Extract the [X, Y] coordinate from the center of the cell holding the provided text.  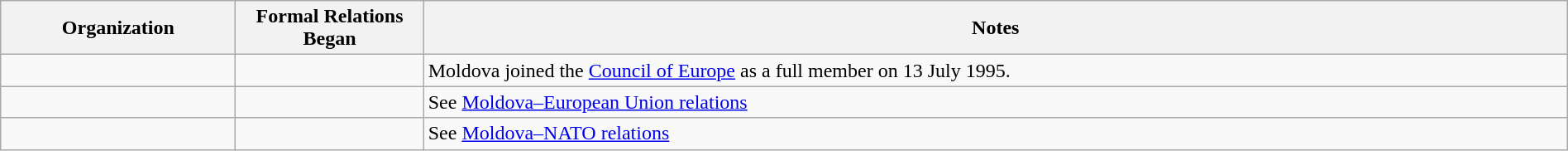
Organization [118, 28]
Notes [996, 28]
See Moldova–NATO relations [996, 134]
Formal Relations Began [329, 28]
Moldova joined the Council of Europe as a full member on 13 July 1995. [996, 71]
See Moldova–European Union relations [996, 102]
